Identify which cell holds the provided text, then report its (x, y) central coordinate. 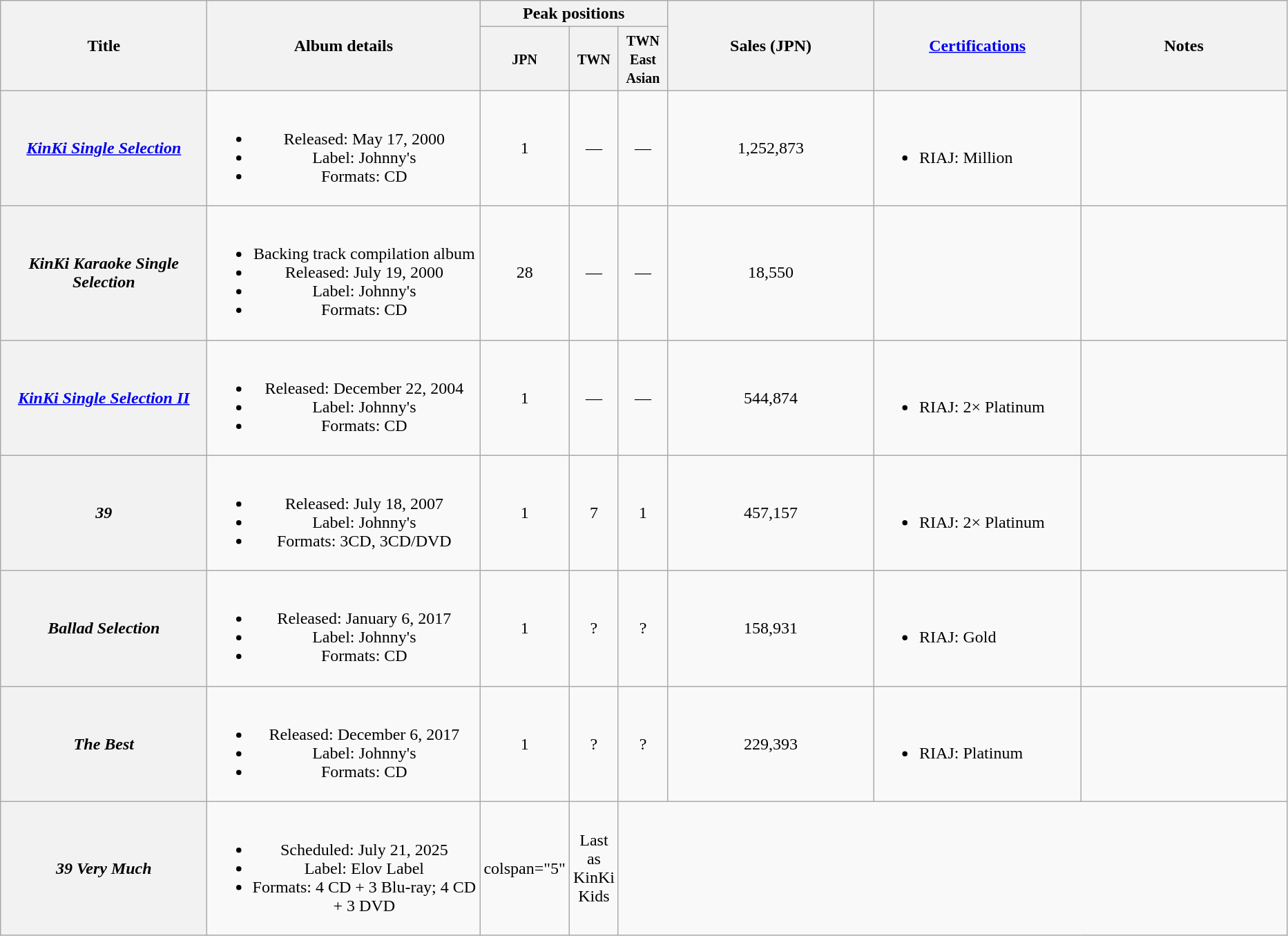
544,874 (771, 398)
28 (525, 273)
158,931 (771, 629)
Released: May 17, 2000Label: Johnny'sFormats: CD (344, 148)
colspan="5" (525, 868)
JPN (525, 59)
Released: July 18, 2007Label: Johnny'sFormats: 3CD, 3CD/DVD (344, 513)
Ballad Selection (104, 629)
7 (594, 513)
229,393 (771, 743)
39 (104, 513)
Certifications (978, 46)
Title (104, 46)
Album details (344, 46)
Released: December 22, 2004Label: Johnny'sFormats: CD (344, 398)
Released: January 6, 2017Label: Johnny'sFormats: CD (344, 629)
18,550 (771, 273)
Released: December 6, 2017Label: Johnny'sFormats: CD (344, 743)
Backing track compilation albumReleased: July 19, 2000Label: Johnny'sFormats: CD (344, 273)
1,252,873 (771, 148)
Scheduled: July 21, 2025Label: Elov LabelFormats: 4 CD + 3 Blu-ray; 4 CD + 3 DVD (344, 868)
Peak positions (574, 14)
RIAJ: Million (978, 148)
TWN (594, 59)
KinKi Single Selection II (104, 398)
The Best (104, 743)
KinKi Karaoke Single Selection (104, 273)
Sales (JPN) (771, 46)
RIAJ: Platinum (978, 743)
KinKi Single Selection (104, 148)
RIAJ: Gold (978, 629)
457,157 (771, 513)
Last as KinKi Kids (594, 868)
39 Very Much (104, 868)
Notes (1184, 46)
TWN East Asian (642, 59)
